For the text-containing cell, return its midpoint in (X, Y) coordinate format. 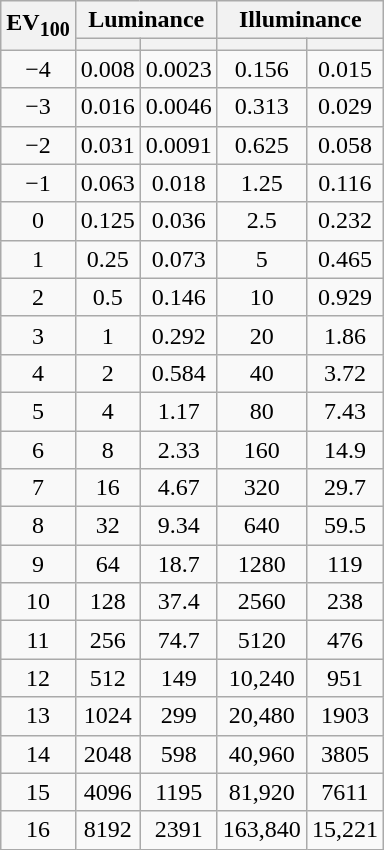
4.67 (178, 488)
598 (178, 754)
15 (38, 792)
0.25 (108, 259)
0.929 (344, 297)
1.17 (178, 411)
0.018 (178, 183)
320 (262, 488)
32 (108, 526)
1024 (108, 716)
0.031 (108, 145)
18.7 (178, 564)
0.029 (344, 107)
0.156 (262, 69)
−1 (38, 183)
0.584 (178, 373)
0.015 (344, 69)
5120 (262, 640)
7.43 (344, 411)
0.146 (178, 297)
951 (344, 678)
Illuminance (300, 20)
Luminance (146, 20)
0.0023 (178, 69)
0.625 (262, 145)
29.7 (344, 488)
12 (38, 678)
9 (38, 564)
476 (344, 640)
20 (262, 335)
37.4 (178, 602)
2.33 (178, 449)
128 (108, 602)
1.25 (262, 183)
1.86 (344, 335)
256 (108, 640)
3 (38, 335)
64 (108, 564)
160 (262, 449)
81,920 (262, 792)
8192 (108, 830)
4096 (108, 792)
14 (38, 754)
0.058 (344, 145)
74.7 (178, 640)
119 (344, 564)
−4 (38, 69)
0.008 (108, 69)
40 (262, 373)
163,840 (262, 830)
0.5 (108, 297)
15,221 (344, 830)
0.125 (108, 221)
0.232 (344, 221)
238 (344, 602)
1280 (262, 564)
0.313 (262, 107)
−3 (38, 107)
2048 (108, 754)
0.116 (344, 183)
11 (38, 640)
59.5 (344, 526)
7611 (344, 792)
7 (38, 488)
6 (38, 449)
10,240 (262, 678)
−2 (38, 145)
2.5 (262, 221)
0.073 (178, 259)
2391 (178, 830)
1903 (344, 716)
0 (38, 221)
0.0091 (178, 145)
640 (262, 526)
0.465 (344, 259)
13 (38, 716)
20,480 (262, 716)
0.0046 (178, 107)
40,960 (262, 754)
299 (178, 716)
14.9 (344, 449)
1195 (178, 792)
3805 (344, 754)
0.036 (178, 221)
EV100 (38, 26)
0.292 (178, 335)
2560 (262, 602)
3.72 (344, 373)
9.34 (178, 526)
0.063 (108, 183)
0.016 (108, 107)
149 (178, 678)
512 (108, 678)
80 (262, 411)
